For the text-containing cell, return its midpoint in [X, Y] coordinate format. 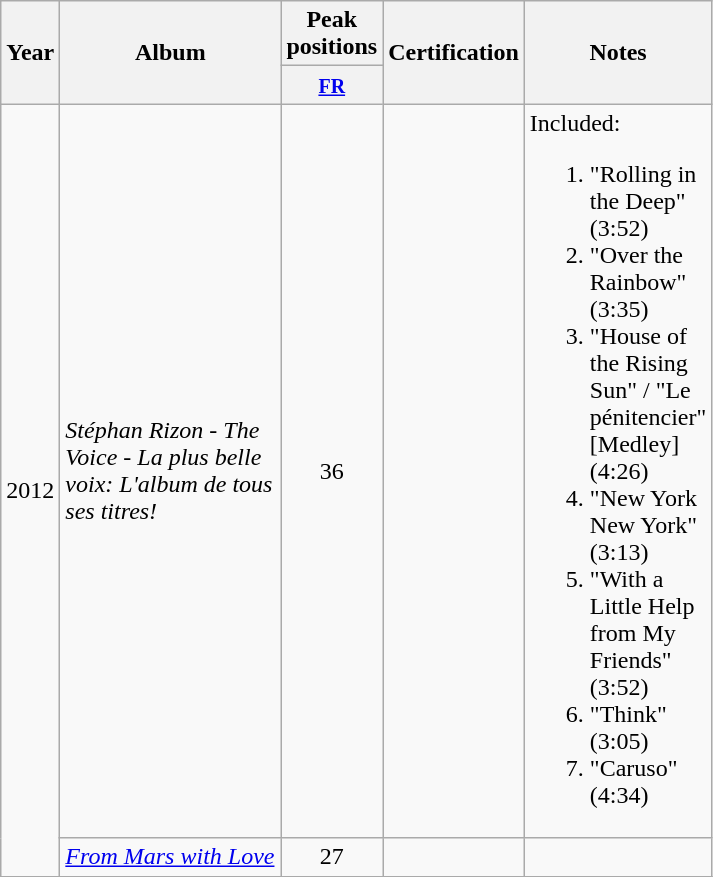
Year [30, 52]
36 [332, 471]
Certification [454, 52]
Peak positions [332, 34]
From Mars with Love [170, 857]
Stéphan Rizon - The Voice - La plus belle voix: L'album de tous ses titres! [170, 471]
27 [332, 857]
2012 [30, 490]
FR [332, 85]
Notes [618, 52]
Album [170, 52]
